From the cell containing the given text, extract its center point as [x, y] coordinate. 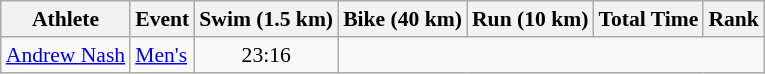
Athlete [66, 19]
Event [162, 19]
Rank [734, 19]
Andrew Nash [66, 55]
Total Time [648, 19]
Men's [162, 55]
Swim (1.5 km) [266, 19]
Bike (40 km) [402, 19]
Run (10 km) [530, 19]
23:16 [266, 55]
